Pinpoint the cell where the given text exists, returning its [X, Y] midpoint coordinate. 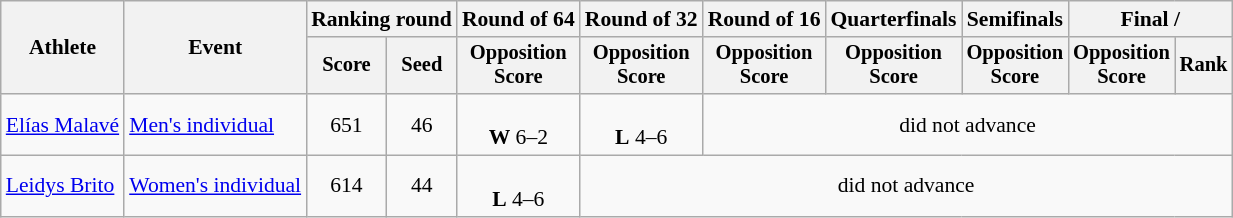
Leidys Brito [62, 186]
Round of 16 [764, 19]
Score [346, 66]
Athlete [62, 48]
Ranking round [382, 19]
Semifinals [1016, 19]
Event [215, 48]
Men's individual [215, 124]
Round of 32 [642, 19]
Rank [1204, 66]
Elías Malavé [62, 124]
44 [422, 186]
Round of 64 [518, 19]
Final / [1150, 19]
Women's individual [215, 186]
614 [346, 186]
Quarterfinals [894, 19]
Seed [422, 66]
W 6–2 [518, 124]
651 [346, 124]
46 [422, 124]
